Scan for the cell matching the given text and deliver its [X, Y] coordinate at center. 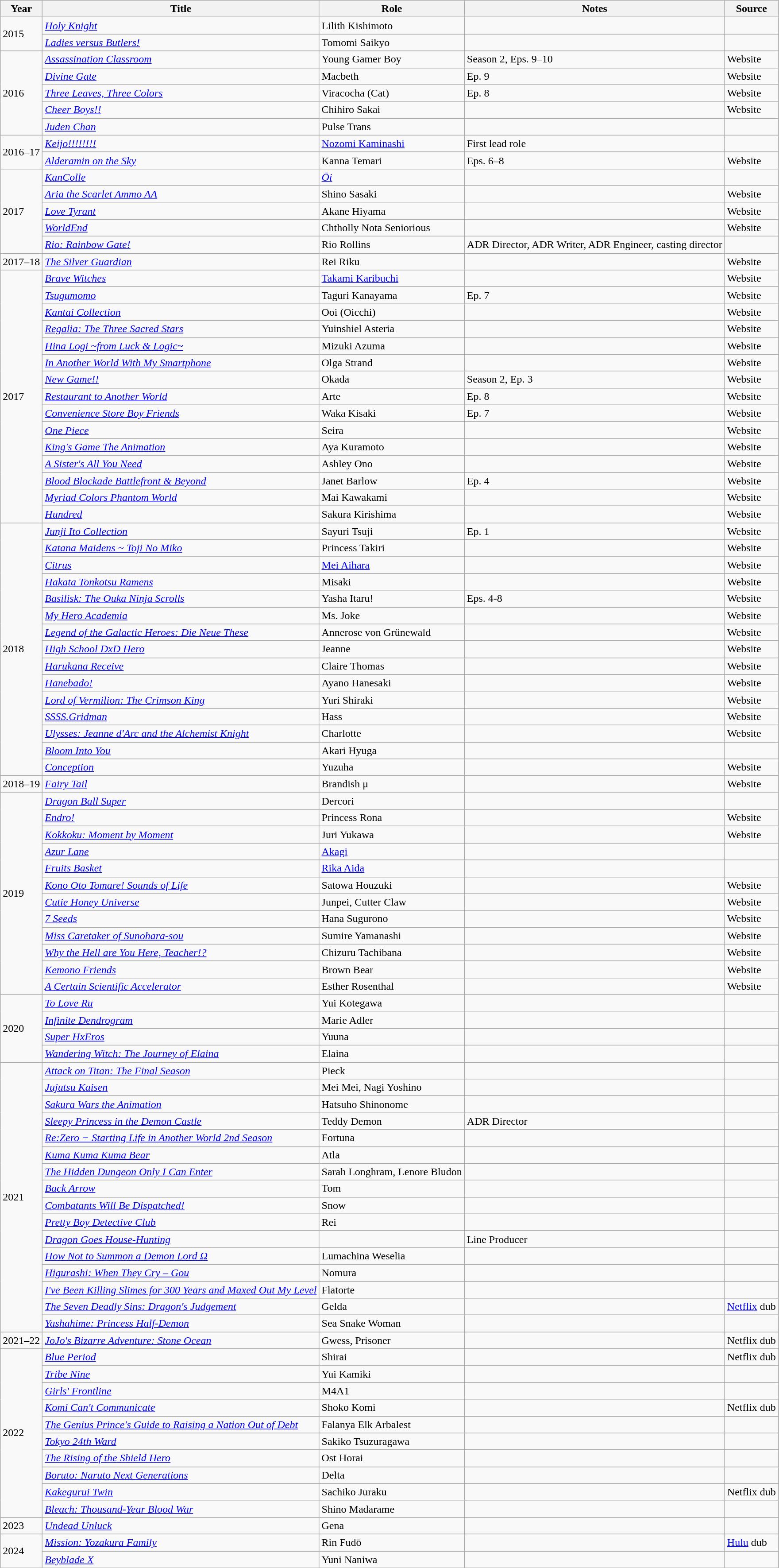
Taguri Kanayama [392, 295]
I've Been Killing Slimes for 300 Years and Maxed Out My Level [181, 1290]
Super HxEros [181, 1037]
2022 [21, 1433]
Pieck [392, 1071]
Jujutsu Kaisen [181, 1088]
Nozomi Kaminashi [392, 143]
Gwess, Prisoner [392, 1340]
Ladies versus Butlers! [181, 43]
Combatants Will Be Dispatched! [181, 1205]
Eps. 6–8 [594, 160]
Cheer Boys!! [181, 110]
Rio: Rainbow Gate! [181, 245]
Okada [392, 379]
Mei Aihara [392, 565]
Aria the Scarlet Ammo AA [181, 194]
ADR Director, ADR Writer, ADR Engineer, casting director [594, 245]
A Sister's All You Need [181, 464]
2023 [21, 1525]
M4A1 [392, 1391]
Princess Rona [392, 818]
Ōi [392, 177]
Kuma Kuma Kuma Bear [181, 1155]
Rin Fudō [392, 1542]
The Genius Prince's Guide to Raising a Nation Out of Debt [181, 1425]
2018 [21, 649]
2016 [21, 93]
Sarah Longhram, Lenore Bludon [392, 1172]
Attack on Titan: The Final Season [181, 1071]
Yuzuha [392, 767]
The Rising of the Shield Hero [181, 1458]
Line Producer [594, 1239]
Source [752, 9]
Convenience Store Boy Friends [181, 413]
Blue Period [181, 1357]
Brown Bear [392, 969]
Sleepy Princess in the Demon Castle [181, 1121]
Yuni Naniwa [392, 1559]
Back Arrow [181, 1189]
Chizuru Tachibana [392, 952]
Misaki [392, 582]
Janet Barlow [392, 480]
Nomura [392, 1273]
Wandering Witch: The Journey of Elaina [181, 1054]
How Not to Summon a Demon Lord Ω [181, 1256]
7 Seeds [181, 919]
Shirai [392, 1357]
Basilisk: The Ouka Ninja Scrolls [181, 599]
Eps. 4-8 [594, 599]
Chihiro Sakai [392, 110]
Undead Unluck [181, 1525]
Kanna Temari [392, 160]
Conception [181, 767]
High School DxD Hero [181, 649]
Year [21, 9]
Delta [392, 1475]
Hakata Tonkotsu Ramens [181, 582]
Bloom Into You [181, 751]
Brandish μ [392, 784]
Komi Can't Communicate [181, 1408]
Ep. 9 [594, 76]
2016–17 [21, 152]
2024 [21, 1551]
WorldEnd [181, 228]
Infinite Dendrogram [181, 1020]
Akane Hiyama [392, 211]
Marie Adler [392, 1020]
Rika Aida [392, 868]
Ms. Joke [392, 616]
Junji Ito Collection [181, 531]
Arte [392, 396]
Tsugumomo [181, 295]
Three Leaves, Three Colors [181, 93]
Sakura Wars the Animation [181, 1104]
2015 [21, 34]
Gelda [392, 1307]
Aya Kuramoto [392, 447]
Boruto: Naruto Next Generations [181, 1475]
Mai Kawakami [392, 498]
Yashahime: Princess Half-Demon [181, 1324]
Higurashi: When They Cry – Gou [181, 1273]
Pretty Boy Detective Club [181, 1222]
Ep. 1 [594, 531]
Beyblade X [181, 1559]
Waka Kisaki [392, 413]
Girls' Frontline [181, 1391]
The Seven Deadly Sins: Dragon's Judgement [181, 1307]
The Silver Guardian [181, 262]
Seira [392, 430]
Sakiko Tsuzuragawa [392, 1441]
Hanebado! [181, 683]
Katana Maidens ~ Toji No Miko [181, 548]
First lead role [594, 143]
Hass [392, 716]
2019 [21, 894]
Yuuna [392, 1037]
Dragon Goes House-Hunting [181, 1239]
Re:Zero − Starting Life in Another World 2nd Season [181, 1138]
Teddy Demon [392, 1121]
ADR Director [594, 1121]
One Piece [181, 430]
Sea Snake Woman [392, 1324]
SSSS.Gridman [181, 716]
Shoko Komi [392, 1408]
Rei [392, 1222]
Myriad Colors Phantom World [181, 498]
Miss Caretaker of Sunohara-sou [181, 936]
Akari Hyuga [392, 751]
Annerose von Grünewald [392, 632]
Esther Rosenthal [392, 986]
Yui Kotegawa [392, 1003]
Ulysses: Jeanne d'Arc and the Alchemist Knight [181, 733]
Love Tyrant [181, 211]
Hatsuho Shinonome [392, 1104]
Kakegurui Twin [181, 1492]
Akagi [392, 852]
Ayano Hanesaki [392, 683]
Gena [392, 1525]
Viracocha (Cat) [392, 93]
Lumachina Weselia [392, 1256]
2021–22 [21, 1340]
Divine Gate [181, 76]
Notes [594, 9]
Lilith Kishimoto [392, 26]
Title [181, 9]
Claire Thomas [392, 666]
Role [392, 9]
Lord of Vermilion: The Crimson King [181, 700]
My Hero Academia [181, 616]
Satowa Houzuki [392, 885]
Princess Takiri [392, 548]
Junpei, Cutter Claw [392, 902]
King's Game The Animation [181, 447]
Shino Sasaki [392, 194]
Tribe Nine [181, 1374]
Chtholly Nota Seniorious [392, 228]
Yuri Shiraki [392, 700]
Jeanne [392, 649]
New Game!! [181, 379]
Hulu dub [752, 1542]
Dercori [392, 801]
In Another World With My Smartphone [181, 363]
Assassination Classroom [181, 59]
Kono Oto Tomare! Sounds of Life [181, 885]
Shino Madarame [392, 1509]
Kemono Friends [181, 969]
Mission: Yozakura Family [181, 1542]
Legend of the Galactic Heroes: Die Neue These [181, 632]
Hana Sugurono [392, 919]
2018–19 [21, 784]
2021 [21, 1197]
Brave Witches [181, 279]
Elaina [392, 1054]
Restaurant to Another World [181, 396]
Olga Strand [392, 363]
Kokkoku: Moment by Moment [181, 835]
Blood Blockade Battlefront & Beyond [181, 480]
Fruits Basket [181, 868]
Keijo!!!!!!!! [181, 143]
Snow [392, 1205]
Holy Knight [181, 26]
KanColle [181, 177]
Season 2, Ep. 3 [594, 379]
Flatorte [392, 1290]
The Hidden Dungeon Only I Can Enter [181, 1172]
Pulse Trans [392, 127]
Charlotte [392, 733]
2020 [21, 1028]
Mei Mei, Nagi Yoshino [392, 1088]
Harukana Receive [181, 666]
Ooi (Oicchi) [392, 312]
Mizuki Azuma [392, 346]
Regalia: The Three Sacred Stars [181, 329]
Azur Lane [181, 852]
Fairy Tail [181, 784]
Sumire Yamanashi [392, 936]
Tomomi Saikyo [392, 43]
Juri Yukawa [392, 835]
Hina Logi ~from Luck & Logic~ [181, 346]
2017–18 [21, 262]
Rei Riku [392, 262]
Takami Karibuchi [392, 279]
JoJo's Bizarre Adventure: Stone Ocean [181, 1340]
Ost Horai [392, 1458]
Sayuri Tsuji [392, 531]
Tokyo 24th Ward [181, 1441]
Fortuna [392, 1138]
Tom [392, 1189]
Ashley Ono [392, 464]
Citrus [181, 565]
Rio Rollins [392, 245]
Falanya Elk Arbalest [392, 1425]
A Certain Scientific Accelerator [181, 986]
Hundred [181, 515]
Endro! [181, 818]
To Love Ru [181, 1003]
Dragon Ball Super [181, 801]
Macbeth [392, 76]
Atla [392, 1155]
Kantai Collection [181, 312]
Ep. 4 [594, 480]
Juden Chan [181, 127]
Sachiko Juraku [392, 1492]
Yuinshiel Asteria [392, 329]
Yui Kamiki [392, 1374]
Why the Hell are You Here, Teacher!? [181, 952]
Alderamin on the Sky [181, 160]
Season 2, Eps. 9–10 [594, 59]
Bleach: Thousand-Year Blood War [181, 1509]
Sakura Kirishima [392, 515]
Young Gamer Boy [392, 59]
Yasha Itaru! [392, 599]
Cutie Honey Universe [181, 902]
